Detect which cell encompasses the target text, then output its [x, y] center coordinate. 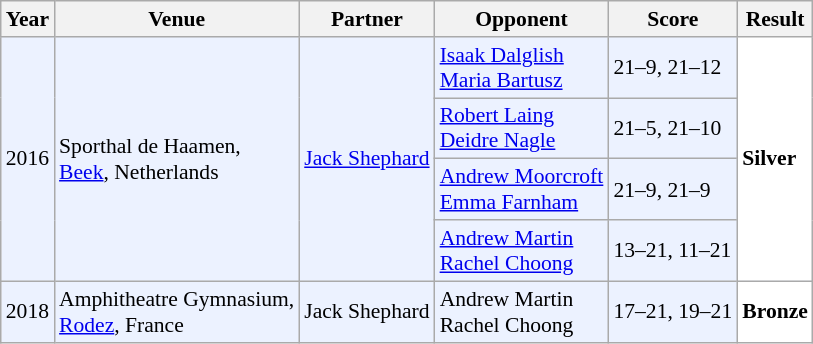
Silver [775, 159]
2018 [28, 312]
Amphitheatre Gymnasium,Rodez, France [176, 312]
Venue [176, 19]
Robert Laing Deidre Nagle [522, 128]
21–9, 21–9 [672, 190]
13–21, 11–21 [672, 250]
21–5, 21–10 [672, 128]
Opponent [522, 19]
21–9, 21–12 [672, 68]
Year [28, 19]
Andrew Moorcroft Emma Farnham [522, 190]
Bronze [775, 312]
17–21, 19–21 [672, 312]
Isaak Dalglish Maria Bartusz [522, 68]
Score [672, 19]
Result [775, 19]
2016 [28, 159]
Sporthal de Haamen,Beek, Netherlands [176, 159]
Partner [366, 19]
